Return (X, Y) of the center of cell containing provided text 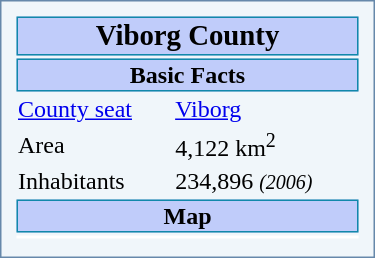
Basic Facts (187, 74)
Area (93, 146)
Map (187, 216)
Viborg County (187, 36)
4,122 km2 (266, 146)
234,896 (2006) (266, 182)
County seat (93, 109)
Inhabitants (93, 182)
Viborg (266, 109)
